Detect which cell encompasses the target text, then output its [x, y] center coordinate. 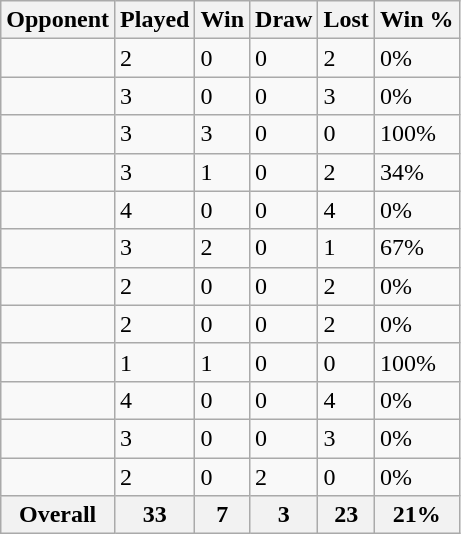
7 [222, 515]
Overall [58, 515]
34% [416, 172]
Draw [284, 20]
23 [346, 515]
Played [155, 20]
Lost [346, 20]
Win [222, 20]
33 [155, 515]
21% [416, 515]
67% [416, 248]
Opponent [58, 20]
Win % [416, 20]
